Determine the [X, Y] coordinate at the center of the cell enclosing the given text.  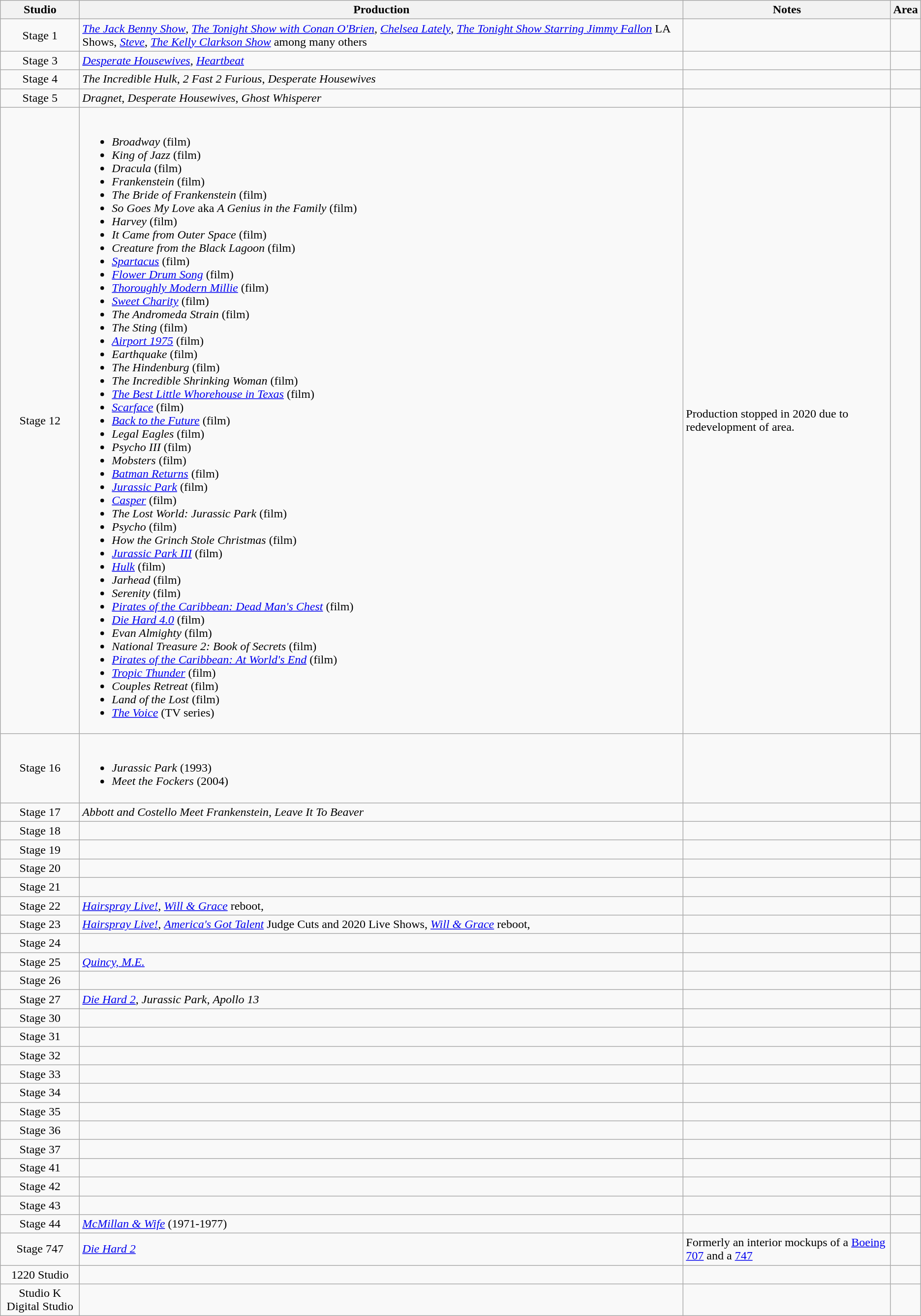
Stage 22 [40, 905]
Stage 31 [40, 1037]
Stage 36 [40, 1130]
Production [382, 10]
Stage 5 [40, 98]
Hairspray Live!, America's Got Talent Judge Cuts and 2020 Live Shows, Will & Grace reboot, [382, 925]
1220 Studio [40, 1275]
Hairspray Live!, Will & Grace reboot, [382, 905]
Stage 747 [40, 1249]
Stage 24 [40, 943]
Stage 44 [40, 1224]
Jurassic Park (1993)Meet the Fockers (2004) [382, 768]
The Incredible Hulk, 2 Fast 2 Furious, Desperate Housewives [382, 79]
Stage 1 [40, 35]
Stage 25 [40, 962]
Stage 4 [40, 79]
Stage 16 [40, 768]
Quincy, M.E. [382, 962]
Stage 21 [40, 887]
Production stopped in 2020 due to redevelopment of area. [787, 420]
Stage 12 [40, 420]
Stage 3 [40, 60]
Die Hard 2 [382, 1249]
Dragnet, Desperate Housewives, Ghost Whisperer [382, 98]
Stage 37 [40, 1149]
Stage 19 [40, 849]
Stage 42 [40, 1186]
Stage 32 [40, 1055]
Stage 41 [40, 1167]
Desperate Housewives, Heartbeat [382, 60]
Stage 26 [40, 981]
Stage 27 [40, 999]
Die Hard 2, Jurassic Park, Apollo 13 [382, 999]
Notes [787, 10]
Stage 17 [40, 812]
Stage 23 [40, 925]
Formerly an interior mockups of a Boeing 707 and a 747 [787, 1249]
Area [905, 10]
Stage 33 [40, 1074]
Stage 20 [40, 868]
Studio [40, 10]
Studio K Digital Studio [40, 1300]
Stage 18 [40, 831]
Stage 34 [40, 1093]
Stage 30 [40, 1018]
Stage 43 [40, 1205]
Abbott and Costello Meet Frankenstein, Leave It To Beaver [382, 812]
Stage 35 [40, 1111]
McMillan & Wife (1971-1977) [382, 1224]
